Capture the cell that displays the provided text and extract its [X, Y] central coordinate. 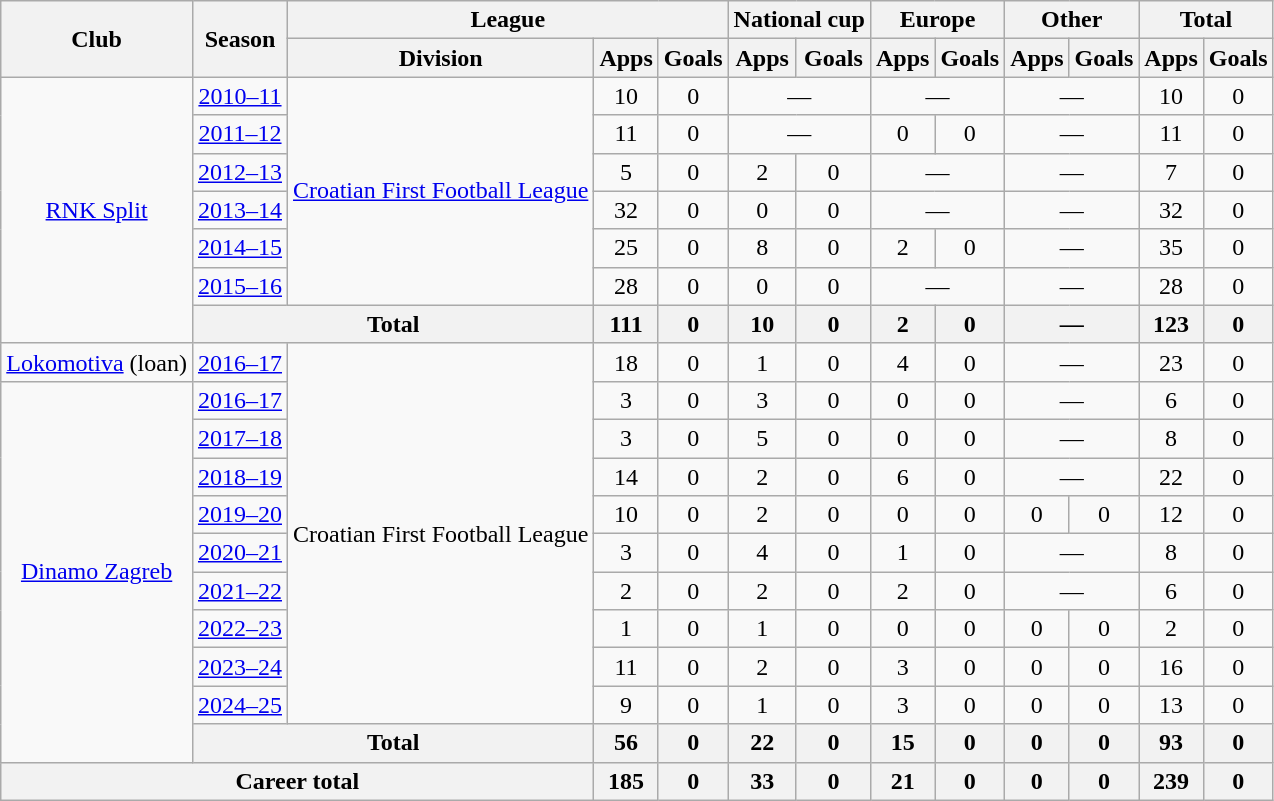
Lokomotiva (loan) [97, 362]
RNK Split [97, 210]
2012–13 [240, 172]
33 [762, 781]
Europe [937, 20]
2024–25 [240, 705]
239 [1171, 781]
93 [1171, 743]
Other [1072, 20]
2021–22 [240, 591]
7 [1171, 172]
2022–23 [240, 629]
2019–20 [240, 515]
National cup [799, 20]
2010–11 [240, 96]
Club [97, 39]
25 [626, 248]
Division [441, 58]
2011–12 [240, 134]
Career total [298, 781]
2017–18 [240, 438]
Season [240, 39]
2013–14 [240, 210]
9 [626, 705]
56 [626, 743]
18 [626, 362]
12 [1171, 515]
2018–19 [240, 477]
123 [1171, 324]
21 [902, 781]
16 [1171, 667]
185 [626, 781]
13 [1171, 705]
15 [902, 743]
2020–21 [240, 553]
23 [1171, 362]
2014–15 [240, 248]
2023–24 [240, 667]
35 [1171, 248]
2015–16 [240, 286]
14 [626, 477]
Dinamo Zagreb [97, 572]
League [508, 20]
111 [626, 324]
